Locate the cell with the specified text and output its [X, Y] center coordinate. 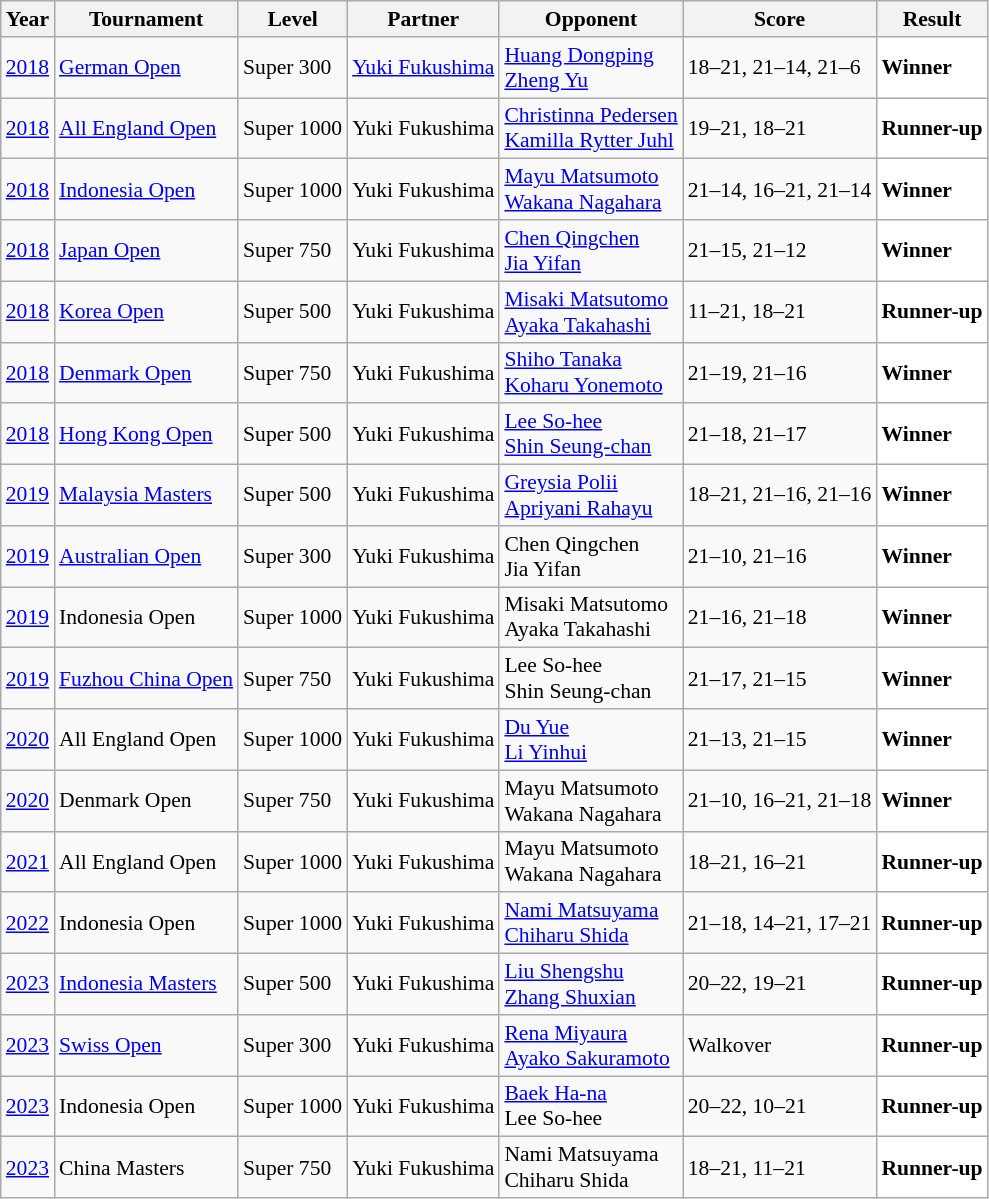
20–22, 10–21 [780, 1106]
Indonesia Masters [146, 984]
21–18, 14–21, 17–21 [780, 924]
Huang Dongping Zheng Yu [590, 68]
Shiho Tanaka Koharu Yonemoto [590, 372]
Christinna Pedersen Kamilla Rytter Juhl [590, 128]
21–19, 21–16 [780, 372]
18–21, 21–16, 21–16 [780, 496]
2022 [28, 924]
Greysia Polii Apriyani Rahayu [590, 496]
21–15, 21–12 [780, 250]
Score [780, 19]
Year [28, 19]
Walkover [780, 1046]
Hong Kong Open [146, 434]
20–22, 19–21 [780, 984]
Du Yue Li Yinhui [590, 740]
Baek Ha-na Lee So-hee [590, 1106]
21–18, 21–17 [780, 434]
Korea Open [146, 312]
21–13, 21–15 [780, 740]
Fuzhou China Open [146, 678]
2021 [28, 862]
Tournament [146, 19]
21–14, 16–21, 21–14 [780, 190]
Swiss Open [146, 1046]
China Masters [146, 1168]
18–21, 21–14, 21–6 [780, 68]
Japan Open [146, 250]
Malaysia Masters [146, 496]
18–21, 11–21 [780, 1168]
19–21, 18–21 [780, 128]
11–21, 18–21 [780, 312]
Australian Open [146, 556]
Level [292, 19]
21–16, 21–18 [780, 618]
Partner [423, 19]
21–10, 21–16 [780, 556]
21–17, 21–15 [780, 678]
21–10, 16–21, 21–18 [780, 800]
Opponent [590, 19]
German Open [146, 68]
Result [932, 19]
Liu Shengshu Zhang Shuxian [590, 984]
Rena Miyaura Ayako Sakuramoto [590, 1046]
18–21, 16–21 [780, 862]
